Locate the cell with the specified text and output its (x, y) center coordinate. 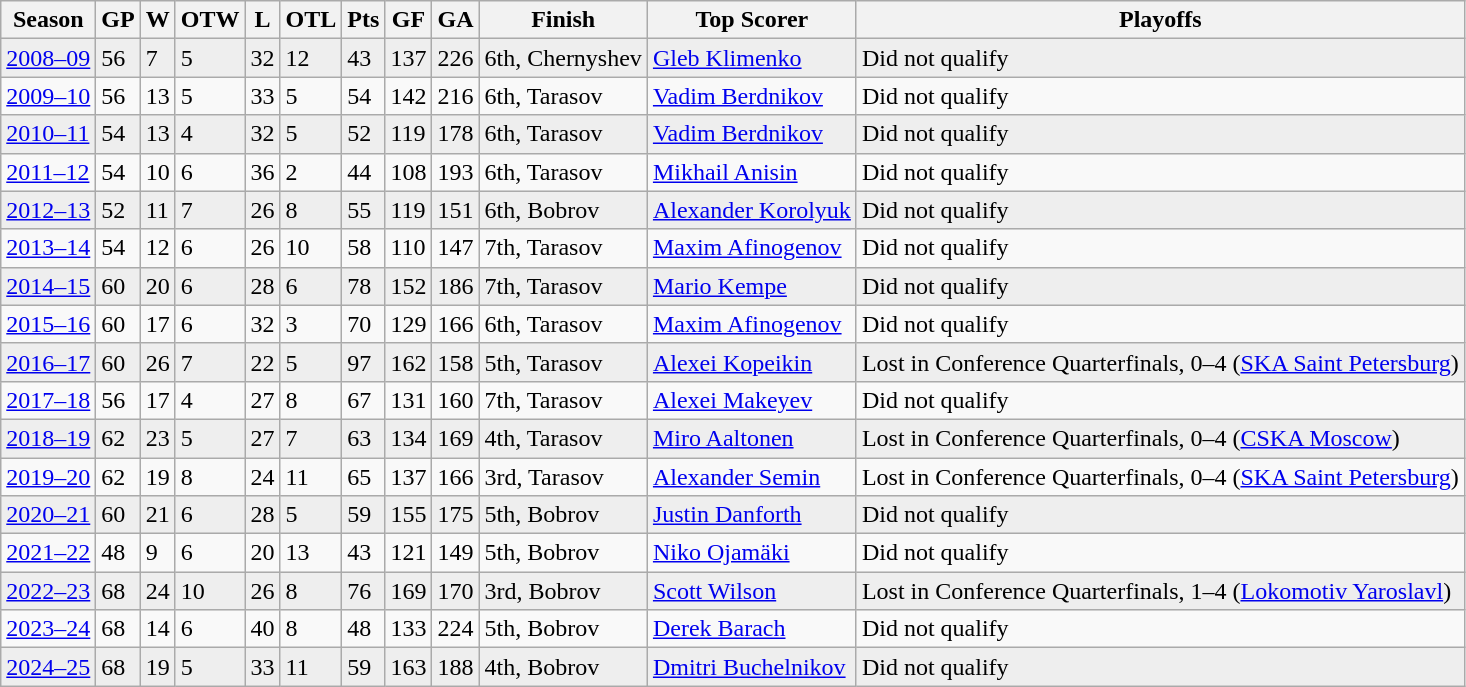
3rd, Tarasov (563, 477)
Alexei Kopeikin (752, 362)
36 (262, 172)
Alexander Korolyuk (752, 210)
2019–20 (48, 477)
2022–23 (48, 591)
2 (311, 172)
Alexei Makeyev (752, 400)
6th, Chernyshev (563, 58)
2015–16 (48, 324)
78 (364, 286)
Season (48, 20)
W (158, 20)
Dmitri Buchelnikov (752, 667)
Derek Barach (752, 629)
188 (456, 667)
2009–10 (48, 96)
GF (408, 20)
Finish (563, 20)
14 (158, 629)
Top Scorer (752, 20)
Scott Wilson (752, 591)
147 (456, 248)
163 (408, 667)
GP (118, 20)
Gleb Klimenko (752, 58)
151 (456, 210)
70 (364, 324)
2014–15 (48, 286)
170 (456, 591)
OTL (311, 20)
65 (364, 477)
178 (456, 134)
L (262, 20)
Lost in Conference Quarterfinals, 0–4 (CSKA Moscow) (1160, 438)
2011–12 (48, 172)
67 (364, 400)
2012–13 (48, 210)
152 (408, 286)
22 (262, 362)
2010–11 (48, 134)
Mario Kempe (752, 286)
155 (408, 515)
121 (408, 553)
2020–21 (48, 515)
6th, Bobrov (563, 210)
9 (158, 553)
2016–17 (48, 362)
5th, Tarasov (563, 362)
63 (364, 438)
Lost in Conference Quarterfinals, 1–4 (Lokomotiv Yaroslavl) (1160, 591)
GA (456, 20)
131 (408, 400)
58 (364, 248)
40 (262, 629)
2023–24 (48, 629)
Justin Danforth (752, 515)
4th, Tarasov (563, 438)
Mikhail Anisin (752, 172)
2018–19 (48, 438)
55 (364, 210)
160 (456, 400)
Pts (364, 20)
2008–09 (48, 58)
158 (456, 362)
2013–14 (48, 248)
OTW (210, 20)
129 (408, 324)
162 (408, 362)
Alexander Semin (752, 477)
2024–25 (48, 667)
216 (456, 96)
142 (408, 96)
4th, Bobrov (563, 667)
Niko Ojamäki (752, 553)
193 (456, 172)
76 (364, 591)
44 (364, 172)
21 (158, 515)
175 (456, 515)
134 (408, 438)
2021–22 (48, 553)
226 (456, 58)
110 (408, 248)
3rd, Bobrov (563, 591)
Playoffs (1160, 20)
224 (456, 629)
149 (456, 553)
108 (408, 172)
97 (364, 362)
133 (408, 629)
2017–18 (48, 400)
23 (158, 438)
3 (311, 324)
Miro Aaltonen (752, 438)
186 (456, 286)
